From the cell containing the given text, extract its center point as (x, y) coordinate. 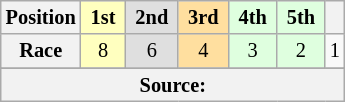
5th (301, 17)
8 (104, 51)
6 (152, 51)
4 (203, 51)
4th (253, 17)
Source: (173, 85)
Race (41, 51)
1st (104, 17)
2nd (152, 17)
3 (253, 51)
Position (41, 17)
1 (335, 51)
3rd (203, 17)
2 (301, 51)
